For the text-containing cell, return its midpoint in [X, Y] coordinate format. 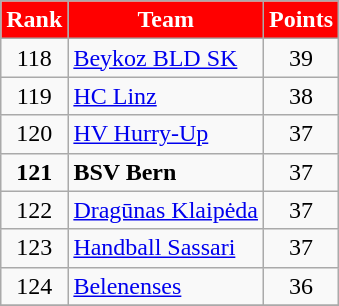
39 [302, 58]
HC Linz [166, 96]
Team [166, 20]
118 [34, 58]
121 [34, 172]
HV Hurry-Up [166, 134]
Belenenses [166, 286]
Beykoz BLD SK [166, 58]
122 [34, 210]
120 [34, 134]
124 [34, 286]
123 [34, 248]
Dragūnas Klaipėda [166, 210]
119 [34, 96]
Points [302, 20]
Rank [34, 20]
Handball Sassari [166, 248]
38 [302, 96]
BSV Bern [166, 172]
36 [302, 286]
